Search for the cell housing the specified text and yield its (x, y) center coordinate. 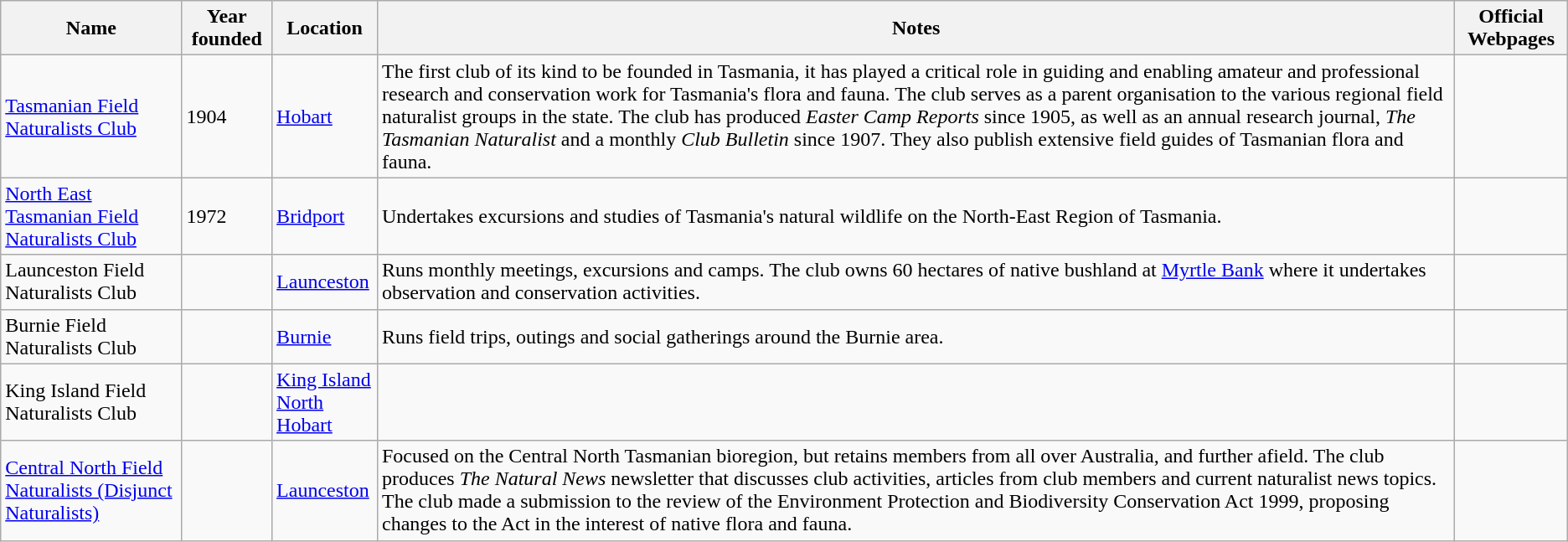
Central North Field Naturalists (Disjunct Naturalists) (91, 491)
Name (91, 28)
North East Tasmanian Field Naturalists Club (91, 216)
Burnie (325, 337)
Bridport (325, 216)
Undertakes excursions and studies of Tasmania's natural wildlife on the North-East Region of Tasmania. (916, 216)
Location (325, 28)
Hobart (325, 116)
Launceston Field Naturalists Club (91, 281)
Year founded (227, 28)
Tasmanian Field Naturalists Club (91, 116)
Official Webpages (1511, 28)
1904 (227, 116)
1972 (227, 216)
King IslandNorth Hobart (325, 402)
Burnie Field Naturalists Club (91, 337)
Runs field trips, outings and social gatherings around the Burnie area. (916, 337)
King Island Field Naturalists Club (91, 402)
Notes (916, 28)
